Scan for the cell matching the given text and deliver its (X, Y) coordinate at center. 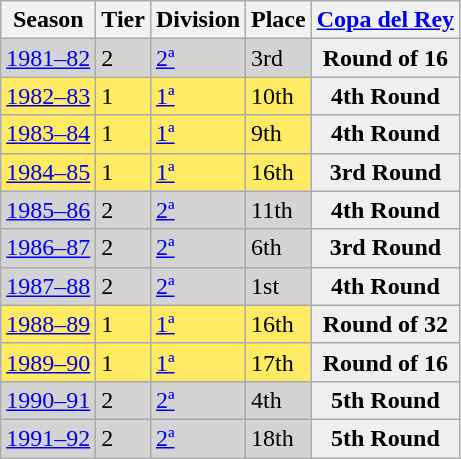
Season (48, 20)
1990–91 (48, 400)
1986–87 (48, 248)
18th (279, 438)
1982–83 (48, 96)
1987–88 (48, 286)
17th (279, 362)
Tier (124, 20)
1st (279, 286)
1985–86 (48, 210)
1988–89 (48, 324)
1989–90 (48, 362)
Place (279, 20)
6th (279, 248)
1981–82 (48, 58)
10th (279, 96)
9th (279, 134)
1991–92 (48, 438)
Division (198, 20)
Copa del Rey (385, 20)
1983–84 (48, 134)
3rd (279, 58)
4th (279, 400)
Round of 32 (385, 324)
1984–85 (48, 172)
11th (279, 210)
